Provide the (x, y) coordinate of the cell's center where the given text is located.  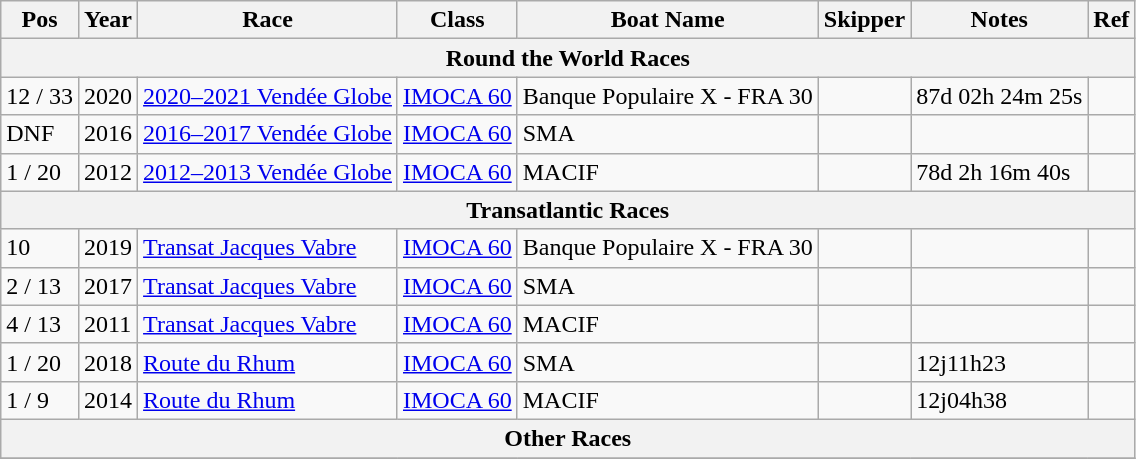
Notes (1000, 20)
2016 (108, 134)
2 / 13 (40, 286)
2020 (108, 96)
2012–2013 Vendée Globe (268, 172)
2011 (108, 324)
12j04h38 (1000, 400)
Skipper (864, 20)
Pos (40, 20)
Year (108, 20)
DNF (40, 134)
Round the World Races (568, 58)
78d 2h 16m 40s (1000, 172)
Other Races (568, 438)
12j11h23 (1000, 362)
2016–2017 Vendée Globe (268, 134)
2020–2021 Vendée Globe (268, 96)
10 (40, 248)
Class (457, 20)
1 / 9 (40, 400)
Ref (1112, 20)
Race (268, 20)
2012 (108, 172)
Transatlantic Races (568, 210)
4 / 13 (40, 324)
87d 02h 24m 25s (1000, 96)
12 / 33 (40, 96)
2014 (108, 400)
Boat Name (668, 20)
2018 (108, 362)
2019 (108, 248)
2017 (108, 286)
